Find where the given text appears and provide that cell's center as [X, Y] coordinate. 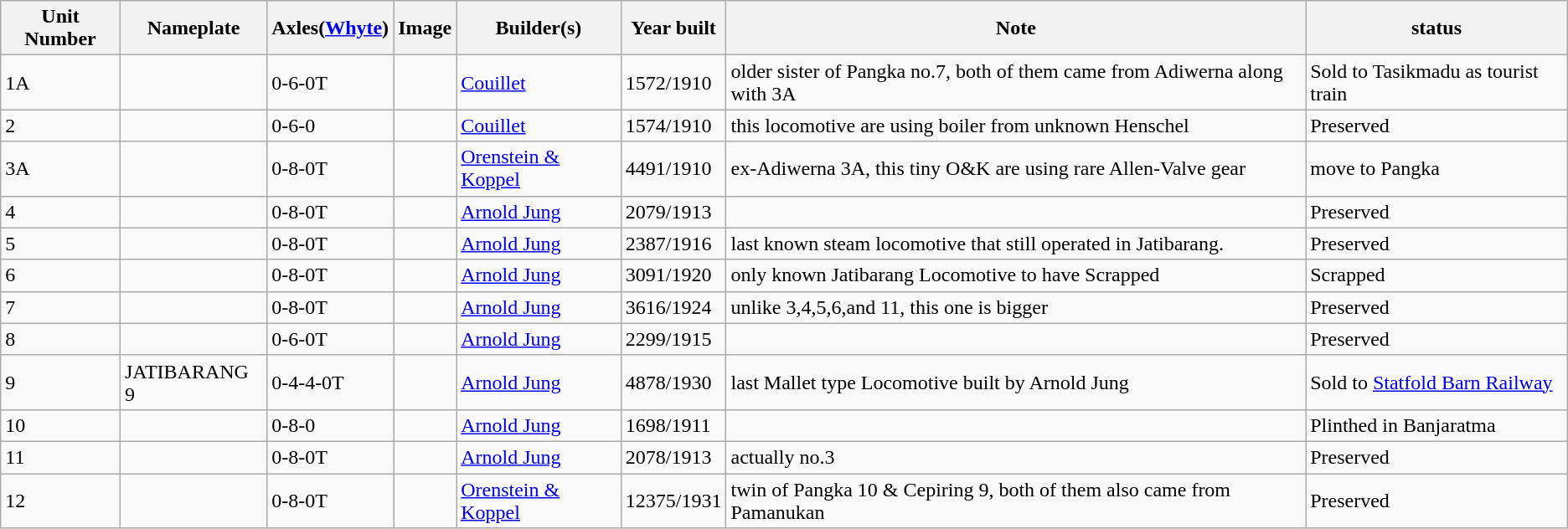
6 [60, 275]
ex-Adiwerna 3A, this tiny O&K are using rare Allen-Valve gear [1016, 169]
12375/1931 [673, 501]
1572/1910 [673, 82]
last Mallet type Locomotive built by Arnold Jung [1016, 382]
5 [60, 244]
status [1437, 28]
Sold to Tasikmadu as tourist train [1437, 82]
1574/1910 [673, 126]
7 [60, 307]
1A [60, 82]
Unit Number [60, 28]
3616/1924 [673, 307]
8 [60, 339]
JATIBARANG 9 [193, 382]
4491/1910 [673, 169]
3091/1920 [673, 275]
2387/1916 [673, 244]
11 [60, 457]
move to Pangka [1437, 169]
Axles(Whyte) [330, 28]
2 [60, 126]
Scrapped [1437, 275]
3A [60, 169]
Year built [673, 28]
0-6-0 [330, 126]
Plinthed in Banjaratma [1437, 425]
Image [426, 28]
1698/1911 [673, 425]
actually no.3 [1016, 457]
10 [60, 425]
0-4-4-0T [330, 382]
Note [1016, 28]
2078/1913 [673, 457]
only known Jatibarang Locomotive to have Scrapped [1016, 275]
last known steam locomotive that still operated in Jatibarang. [1016, 244]
twin of Pangka 10 & Cepiring 9, both of them also came from Pamanukan [1016, 501]
Nameplate [193, 28]
2079/1913 [673, 212]
unlike 3,4,5,6,and 11, this one is bigger [1016, 307]
this locomotive are using boiler from unknown Henschel [1016, 126]
older sister of Pangka no.7, both of them came from Adiwerna along with 3A [1016, 82]
Sold to Statfold Barn Railway [1437, 382]
12 [60, 501]
0-8-0 [330, 425]
4878/1930 [673, 382]
9 [60, 382]
2299/1915 [673, 339]
4 [60, 212]
Builder(s) [539, 28]
